Locate the cell with the specified text and output its [X, Y] center coordinate. 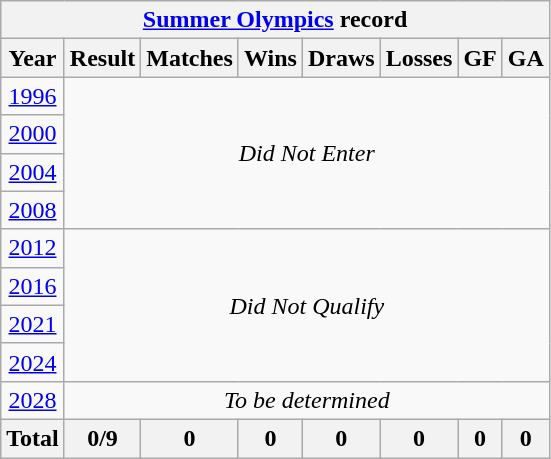
Wins [270, 58]
Did Not Enter [306, 153]
2004 [33, 172]
2012 [33, 248]
Draws [341, 58]
2016 [33, 286]
0/9 [102, 438]
Total [33, 438]
Losses [419, 58]
2008 [33, 210]
Matches [190, 58]
2021 [33, 324]
Did Not Qualify [306, 305]
2000 [33, 134]
2024 [33, 362]
Summer Olympics record [276, 20]
2028 [33, 400]
Year [33, 58]
GA [526, 58]
To be determined [306, 400]
Result [102, 58]
1996 [33, 96]
GF [480, 58]
